Pinpoint the cell where the given text exists, returning its (X, Y) midpoint coordinate. 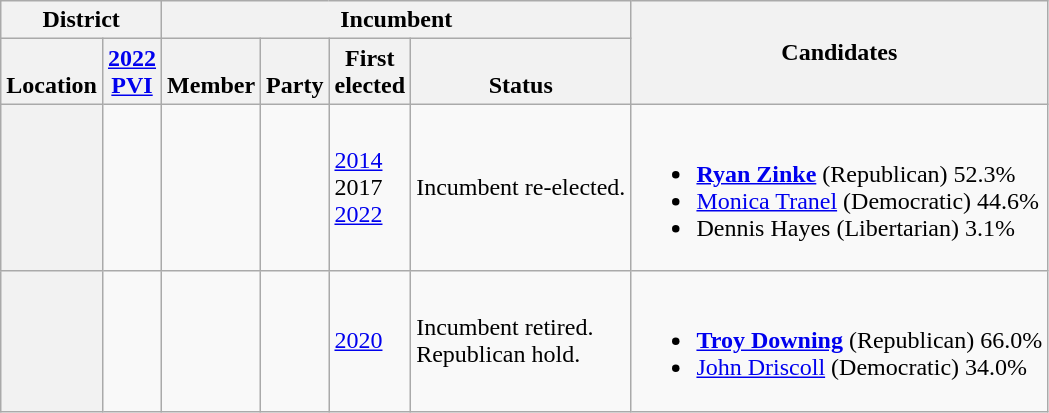
Candidates (840, 52)
Status (521, 72)
District (82, 20)
20142017 2022 (370, 188)
Member (212, 72)
Incumbent re-elected. (521, 188)
2020 (370, 341)
Party (295, 72)
2022PVI (132, 72)
Troy Downing (Republican) 66.0%John Driscoll (Democratic) 34.0% (840, 341)
Incumbent (396, 20)
Ryan Zinke (Republican) 52.3%Monica Tranel (Democratic) 44.6%Dennis Hayes (Libertarian) 3.1% (840, 188)
Firstelected (370, 72)
Incumbent retired.Republican hold. (521, 341)
Location (52, 72)
